Return the (X, Y) coordinate for the center point of the cell that contains the specified text.  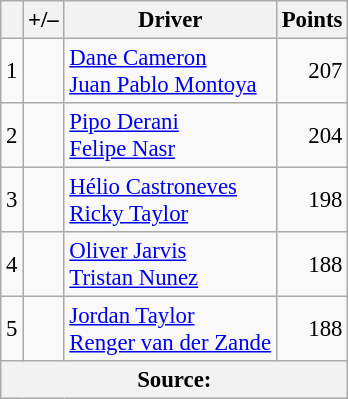
1 (12, 72)
Driver (170, 20)
4 (12, 264)
5 (12, 330)
207 (312, 72)
+/– (44, 20)
Jordan Taylor Renger van der Zande (170, 330)
Hélio Castroneves Ricky Taylor (170, 200)
3 (12, 200)
204 (312, 136)
198 (312, 200)
Oliver Jarvis Tristan Nunez (170, 264)
Pipo Derani Felipe Nasr (170, 136)
Points (312, 20)
Dane Cameron Juan Pablo Montoya (170, 72)
2 (12, 136)
